Extract the [X, Y] coordinate from the center of the cell holding the provided text.  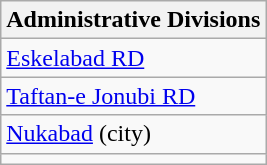
Nukabad (city) [134, 134]
Taftan-e Jonubi RD [134, 96]
Administrative Divisions [134, 20]
Eskelabad RD [134, 58]
